Provide the [X, Y] coordinate of the cell's center where the given text is located.  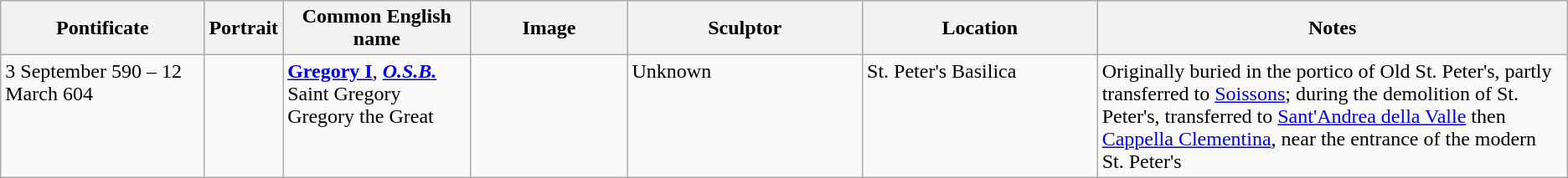
Sculptor [745, 28]
Gregory I, O.S.B. Saint GregoryGregory the Great [377, 116]
Unknown [745, 116]
St. Peter's Basilica [980, 116]
Location [980, 28]
Notes [1332, 28]
Portrait [244, 28]
Common English name [377, 28]
Image [549, 28]
3 September 590 – 12 March 604 [102, 116]
Pontificate [102, 28]
